Locate the cell with the specified text and output its [x, y] center coordinate. 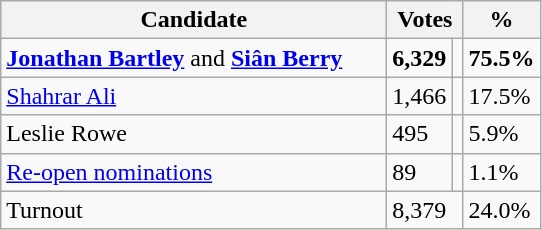
Candidate [194, 20]
6,329 [420, 58]
Re-open nominations [194, 172]
495 [420, 134]
17.5% [502, 96]
Jonathan Bartley and Siân Berry [194, 58]
75.5% [502, 58]
Leslie Rowe [194, 134]
1.1% [502, 172]
89 [420, 172]
5.9% [502, 134]
24.0% [502, 210]
Shahrar Ali [194, 96]
8,379 [425, 210]
1,466 [420, 96]
% [502, 20]
Turnout [194, 210]
Votes [425, 20]
